Provide the (x, y) coordinate of the cell's center where the given text is located.  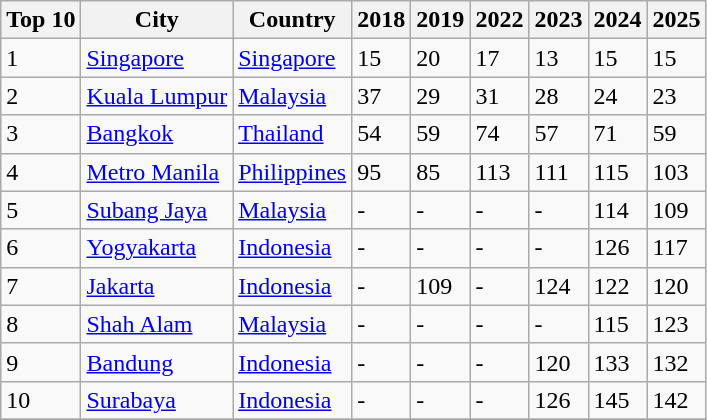
37 (382, 96)
Subang Jaya (157, 210)
71 (618, 134)
Bandung (157, 362)
24 (618, 96)
Yogyakarta (157, 248)
20 (440, 58)
3 (41, 134)
Kuala Lumpur (157, 96)
23 (676, 96)
Top 10 (41, 20)
17 (500, 58)
9 (41, 362)
2023 (558, 20)
4 (41, 172)
Thailand (292, 134)
2024 (618, 20)
City (157, 20)
145 (618, 400)
6 (41, 248)
124 (558, 286)
103 (676, 172)
85 (440, 172)
2 (41, 96)
Shah Alam (157, 324)
111 (558, 172)
28 (558, 96)
132 (676, 362)
8 (41, 324)
2019 (440, 20)
117 (676, 248)
123 (676, 324)
113 (500, 172)
29 (440, 96)
31 (500, 96)
Metro Manila (157, 172)
Jakarta (157, 286)
142 (676, 400)
57 (558, 134)
13 (558, 58)
114 (618, 210)
2025 (676, 20)
1 (41, 58)
Surabaya (157, 400)
95 (382, 172)
Country (292, 20)
133 (618, 362)
5 (41, 210)
7 (41, 286)
74 (500, 134)
10 (41, 400)
2022 (500, 20)
Bangkok (157, 134)
2018 (382, 20)
122 (618, 286)
Philippines (292, 172)
54 (382, 134)
